Identify which cell holds the provided text, then report its [x, y] central coordinate. 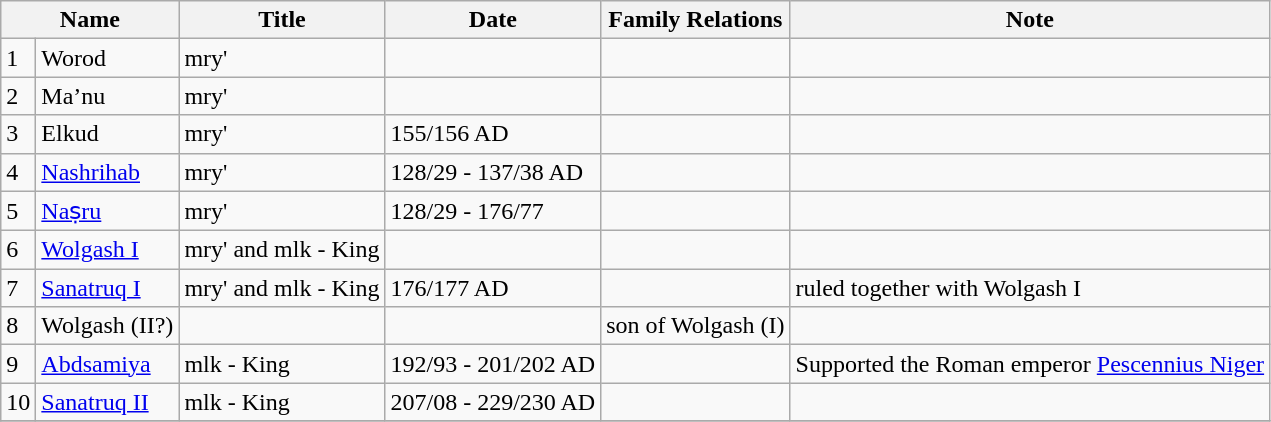
Note [1030, 20]
6 [18, 250]
176/177 AD [493, 288]
192/93 - 201/202 AD [493, 364]
Worod [108, 58]
Elkud [108, 134]
155/156 AD [493, 134]
Date [493, 20]
10 [18, 402]
9 [18, 364]
7 [18, 288]
5 [18, 211]
Name [90, 20]
Ma’nu [108, 96]
8 [18, 326]
128/29 - 176/77 [493, 211]
Abdsamiya [108, 364]
Wolgash I [108, 250]
Title [282, 20]
3 [18, 134]
Sanatruq I [108, 288]
Wolgash (II?) [108, 326]
Naṣru [108, 211]
Supported the Roman emperor Pescennius Niger [1030, 364]
1 [18, 58]
128/29 - 137/38 AD [493, 172]
Sanatruq II [108, 402]
Family Relations [696, 20]
4 [18, 172]
Nashrihab [108, 172]
2 [18, 96]
son of Wolgash (I) [696, 326]
207/08 - 229/230 AD [493, 402]
ruled together with Wolgash I [1030, 288]
